Search for the cell housing the specified text and yield its [X, Y] center coordinate. 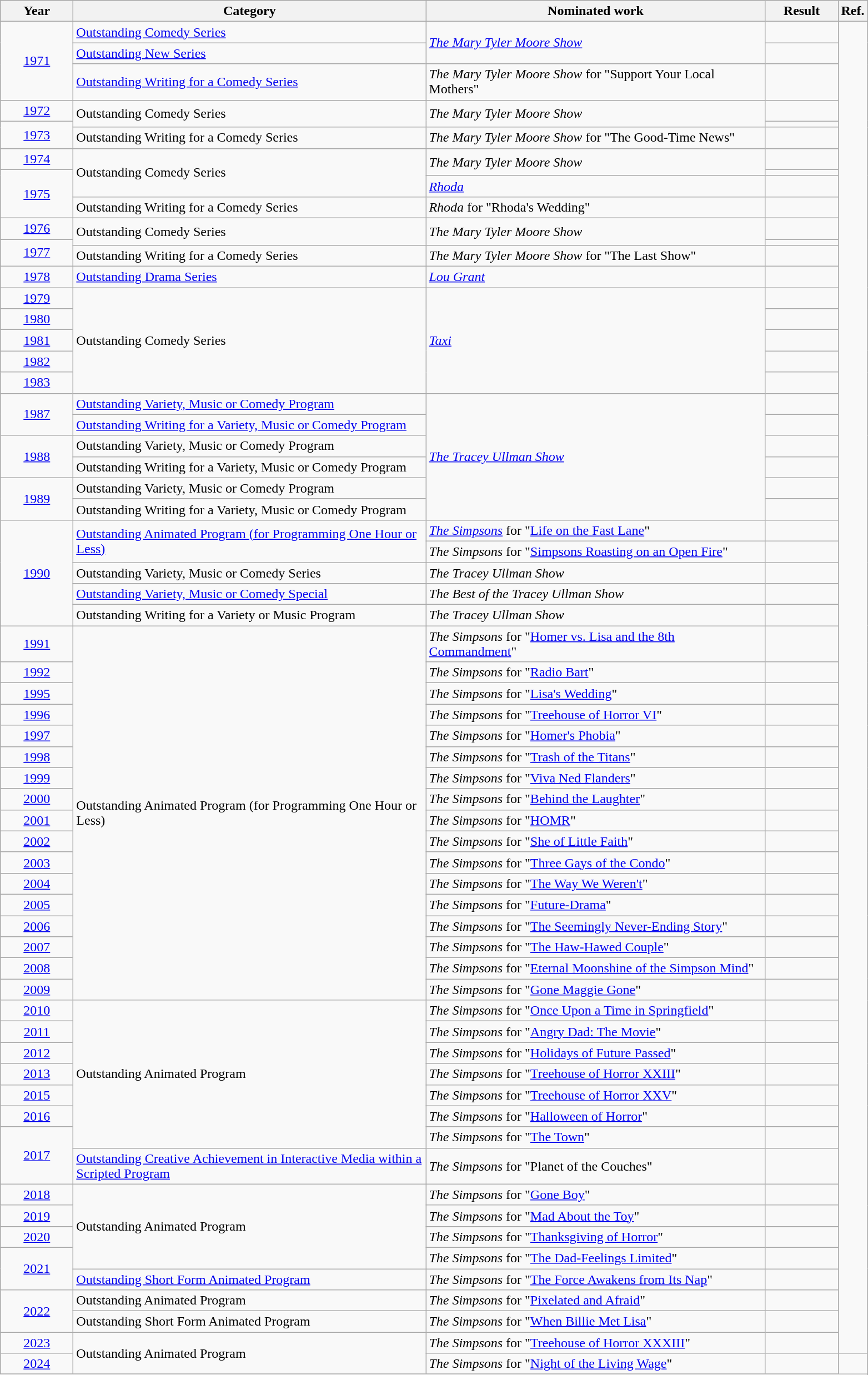
The Simpsons for "Treehouse of Horror XXXIII" [595, 1343]
2022 [37, 1311]
The Simpsons for "Lisa's Wedding" [595, 694]
1977 [37, 252]
2002 [37, 841]
The Simpsons for "Gone Maggie Gone" [595, 990]
The Simpsons for "She of Little Faith" [595, 841]
The Simpsons for "Homer's Phobia" [595, 736]
1979 [37, 298]
2004 [37, 884]
The Simpsons for "Radio Bart" [595, 673]
Taxi [595, 340]
The Simpsons for "When Billie Met Lisa" [595, 1322]
Result [802, 11]
Ref. [853, 11]
Nominated work [595, 11]
1989 [37, 499]
The Simpsons for "Treehouse of Horror VI" [595, 715]
The Simpsons for "Holidays of Future Passed" [595, 1053]
The Simpsons for "Treehouse of Horror XXIII" [595, 1074]
2001 [37, 820]
The Simpsons for "Planet of the Couches" [595, 1166]
1997 [37, 736]
The Best of the Tracey Ullman Show [595, 594]
1971 [37, 61]
The Simpsons for "The Town" [595, 1137]
2003 [37, 862]
2015 [37, 1095]
2007 [37, 947]
1982 [37, 362]
The Simpsons for "Future-Drama" [595, 905]
Category [250, 11]
2005 [37, 905]
2020 [37, 1237]
1991 [37, 644]
2000 [37, 799]
The Simpsons for "Simpsons Roasting on an Open Fire" [595, 551]
Outstanding Variety, Music or Comedy Series [250, 573]
The Simpsons for "HOMR" [595, 820]
The Simpsons for "Viva Ned Flanders" [595, 778]
The Simpsons for "The Haw-Hawed Couple" [595, 947]
The Simpsons for "Once Upon a Time in Springfield" [595, 1011]
1988 [37, 456]
Outstanding Creative Achievement in Interactive Media within a Scripted Program [250, 1166]
1975 [37, 193]
2023 [37, 1343]
The Simpsons for "Night of the Living Wage" [595, 1364]
Lou Grant [595, 277]
The Simpsons for "Angry Dad: The Movie" [595, 1032]
The Mary Tyler Moore Show for "Support Your Local Mothers" [595, 82]
1990 [37, 573]
Outstanding Writing for a Variety or Music Program [250, 615]
The Simpsons for "Eternal Moonshine of the Simpson Mind" [595, 968]
1996 [37, 715]
The Simpsons for "Pixelated and Afraid" [595, 1301]
The Mary Tyler Moore Show for "The Good-Time News" [595, 138]
The Simpsons for "The Force Awakens from Its Nap" [595, 1279]
1981 [37, 340]
The Mary Tyler Moore Show for "The Last Show" [595, 256]
The Simpsons for "Three Gays of the Condo" [595, 862]
1978 [37, 277]
Year [37, 11]
Outstanding Drama Series [250, 277]
1995 [37, 694]
2021 [37, 1268]
The Simpsons for "Mad About the Toy" [595, 1216]
2012 [37, 1053]
2024 [37, 1364]
1974 [37, 159]
2013 [37, 1074]
The Simpsons for "Behind the Laughter" [595, 799]
Rhoda for "Rhoda's Wedding" [595, 207]
2006 [37, 926]
2018 [37, 1195]
The Simpsons for "Gone Boy" [595, 1195]
2008 [37, 968]
2017 [37, 1155]
The Simpsons for "Homer vs. Lisa and the 8th Commandment" [595, 644]
Outstanding New Series [250, 53]
The Simpsons for "The Dad-Feelings Limited" [595, 1258]
The Simpsons for "Thanksgiving of Horror" [595, 1237]
Rhoda [595, 186]
1999 [37, 778]
The Simpsons for "The Way We Weren't" [595, 884]
2009 [37, 990]
1983 [37, 383]
The Simpsons for "Halloween of Horror" [595, 1116]
1987 [37, 414]
The Simpsons for "Trash of the Titans" [595, 757]
The Simpsons for "The Seemingly Never-Ending Story" [595, 926]
Outstanding Variety, Music or Comedy Special [250, 594]
The Simpsons for "Treehouse of Horror XXV" [595, 1095]
2019 [37, 1216]
1992 [37, 673]
2016 [37, 1116]
1972 [37, 111]
The Simpsons for "Life on the Fast Lane" [595, 530]
1998 [37, 757]
2011 [37, 1032]
1980 [37, 319]
1973 [37, 134]
1976 [37, 228]
2010 [37, 1011]
